Locate the cell with the specified text and output its (x, y) center coordinate. 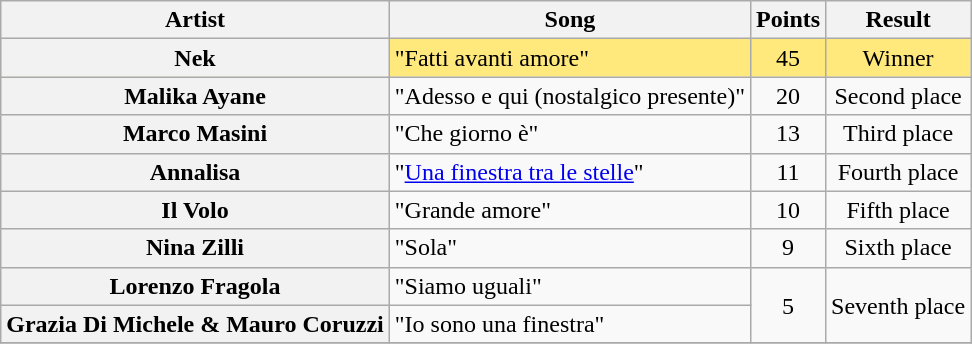
Malika Ayane (196, 96)
Il Volo (196, 210)
Sixth place (898, 248)
9 (788, 248)
10 (788, 210)
5 (788, 305)
"Sola" (570, 248)
Nina Zilli (196, 248)
"Una finestra tra le stelle" (570, 172)
"Che giorno è" (570, 134)
Fourth place (898, 172)
11 (788, 172)
"Siamo uguali" (570, 286)
"Grande amore" (570, 210)
Lorenzo Fragola (196, 286)
"Io sono una finestra" (570, 324)
20 (788, 96)
Annalisa (196, 172)
"Fatti avanti amore" (570, 58)
Winner (898, 58)
Nek (196, 58)
"Adesso e qui (nostalgico presente)" (570, 96)
Second place (898, 96)
Points (788, 20)
Third place (898, 134)
Marco Masini (196, 134)
Artist (196, 20)
Fifth place (898, 210)
Result (898, 20)
Grazia Di Michele & Mauro Coruzzi (196, 324)
Seventh place (898, 305)
13 (788, 134)
45 (788, 58)
Song (570, 20)
